Search for the cell housing the specified text and yield its [x, y] center coordinate. 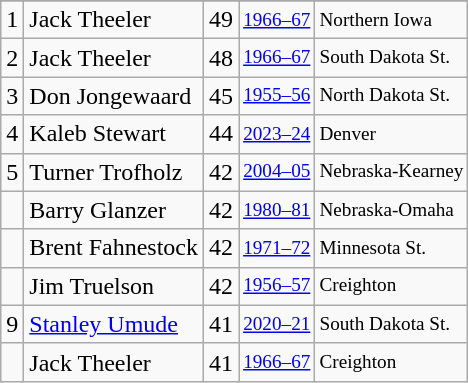
Kaleb Stewart [114, 134]
1956–57 [277, 286]
Nebraska-Kearney [392, 172]
Turner Trofholz [114, 172]
1 [12, 20]
Don Jongewaard [114, 96]
49 [222, 20]
Minnesota St. [392, 248]
North Dakota St. [392, 96]
2 [12, 58]
Stanley Umude [114, 324]
2020–21 [277, 324]
Jim Truelson [114, 286]
Northern Iowa [392, 20]
45 [222, 96]
44 [222, 134]
1971–72 [277, 248]
2004–05 [277, 172]
3 [12, 96]
2023–24 [277, 134]
Brent Fahnestock [114, 248]
Denver [392, 134]
1955–56 [277, 96]
48 [222, 58]
Nebraska-Omaha [392, 210]
4 [12, 134]
9 [12, 324]
Barry Glanzer [114, 210]
5 [12, 172]
1980–81 [277, 210]
